From the cell containing the given text, extract its center point as (X, Y) coordinate. 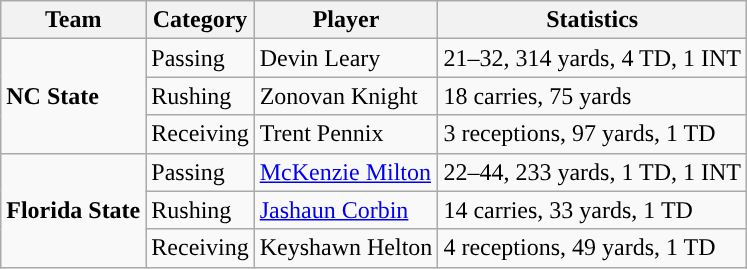
Florida State (74, 210)
14 carries, 33 yards, 1 TD (592, 210)
Trent Pennix (346, 134)
Team (74, 20)
McKenzie Milton (346, 172)
22–44, 233 yards, 1 TD, 1 INT (592, 172)
21–32, 314 yards, 4 TD, 1 INT (592, 58)
3 receptions, 97 yards, 1 TD (592, 134)
Zonovan Knight (346, 96)
Devin Leary (346, 58)
18 carries, 75 yards (592, 96)
Jashaun Corbin (346, 210)
Statistics (592, 20)
Player (346, 20)
Keyshawn Helton (346, 248)
NC State (74, 96)
4 receptions, 49 yards, 1 TD (592, 248)
Category (200, 20)
